Pinpoint the cell where the given text exists, returning its [x, y] midpoint coordinate. 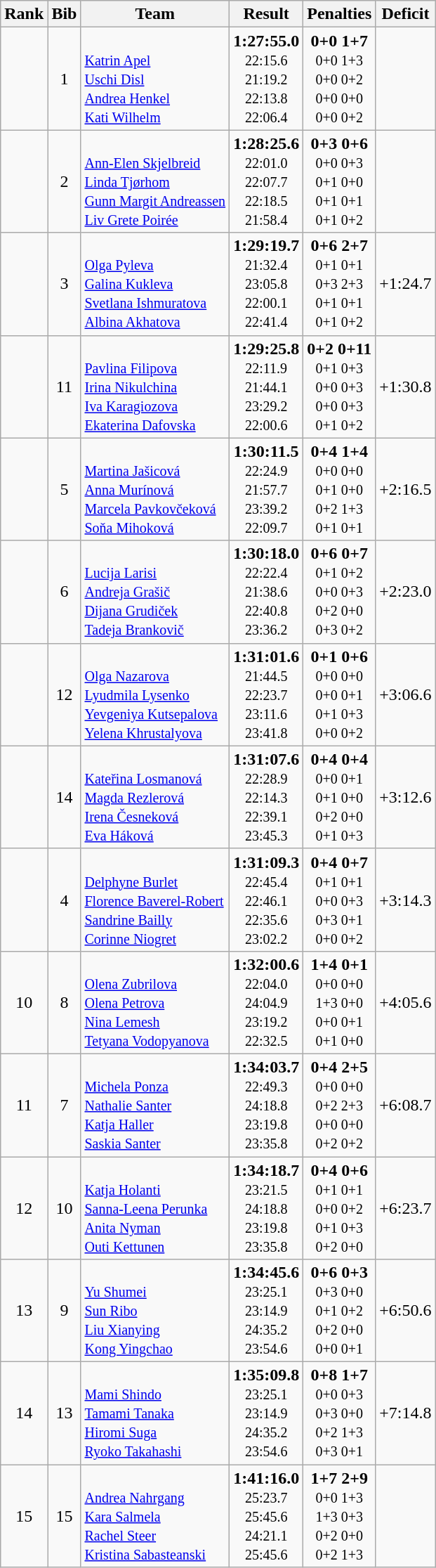
1:41:16.025:23.725:45.624:21.125:45.6 [267, 1516]
8 [65, 1002]
1:32:00.622:04.024:04.923:19.222:32.5 [267, 1002]
Ann-Elen SkjelbreidLinda TjørhomGunn Margit AndreassenLiv Grete Poirée [155, 181]
Martina JašicováAnna MurínováMarcela PavkovčekováSoňa Mihoková [155, 489]
+1:24.7 [406, 284]
1:29:19.721:32.423:05.822:00.122:41.4 [267, 284]
Penalties [340, 14]
0+0 1+70+0 1+30+0 0+20+0 0+00+0 0+2 [340, 79]
Bib [65, 14]
1:34:45.623:25.123:14.924:35.223:54.6 [267, 1311]
Kateřina LosmanováMagda RezlerováIrena ČesnekováEva Háková [155, 797]
+3:14.3 [406, 900]
1+4 0+10+0 0+01+3 0+00+0 0+10+1 0+0 [340, 1002]
3 [65, 284]
1:29:25.822:11.921:44.123:29.222:00.6 [267, 387]
1:31:07.622:28.922:14.322:39.123:45.3 [267, 797]
Olga NazarovaLyudmila LysenkoYevgeniya KutsepalovaYelena Khrustalyova [155, 694]
+6:50.6 [406, 1311]
0+4 2+50+0 0+00+2 2+30+0 0+00+2 0+2 [340, 1105]
Olga PylevaGalina KuklevaSvetlana IshmuratovaAlbina Akhatova [155, 284]
0+6 0+30+3 0+00+1 0+20+2 0+00+0 0+1 [340, 1311]
0+2 0+110+1 0+30+0 0+30+0 0+30+1 0+2 [340, 387]
1:28:25.622:01.022:07.722:18.521:58.4 [267, 181]
Michela PonzaNathalie SanterKatja HallerSaskia Santer [155, 1105]
+2:16.5 [406, 489]
+1:30.8 [406, 387]
+3:12.6 [406, 797]
0+4 0+70+1 0+10+0 0+30+3 0+10+0 0+2 [340, 900]
Katja HolantiSanna-Leena PerunkaAnita NymanOuti Kettunen [155, 1208]
Yu ShumeiSun RiboLiu XianyingKong Yingchao [155, 1311]
Rank [24, 14]
Team [155, 14]
+4:05.6 [406, 1002]
0+3 0+60+0 0+30+1 0+00+1 0+10+1 0+2 [340, 181]
0+1 0+60+0 0+00+0 0+10+1 0+30+0 0+2 [340, 694]
Mami ShindoTamami TanakaHiromi SugaRyoko Takahashi [155, 1413]
9 [65, 1311]
+6:08.7 [406, 1105]
1:34:03.722:49.324:18.823:19.823:35.8 [267, 1105]
1 [65, 79]
Pavlina FilipovaIrina NikulchinaIva KaragiozovaEkaterina Dafovska [155, 387]
1:27:55.022:15.621:19.222:13.822:06.4 [267, 79]
2 [65, 181]
4 [65, 900]
+3:06.6 [406, 694]
+2:23.0 [406, 592]
7 [65, 1105]
1:30:18.022:22.421:38.622:40.823:36.2 [267, 592]
Delphyne BurletFlorence Baverel-RobertSandrine BaillyCorinne Niogret [155, 900]
Result [267, 14]
0+8 1+70+0 0+30+3 0+00+2 1+30+3 0+1 [340, 1413]
1:31:01.621:44.522:23.723:11.623:41.8 [267, 694]
Katrin ApelUschi DislAndrea HenkelKati Wilhelm [155, 79]
1:35:09.823:25.123:14.924:35.223:54.6 [267, 1413]
0+4 0+40+0 0+10+1 0+00+2 0+00+1 0+3 [340, 797]
Olena ZubrilovaOlena PetrovaNina LemeshTetyana Vodopyanova [155, 1002]
+6:23.7 [406, 1208]
5 [65, 489]
0+4 0+60+1 0+10+0 0+20+1 0+30+2 0+0 [340, 1208]
0+6 0+70+1 0+20+0 0+30+2 0+00+3 0+2 [340, 592]
+7:14.8 [406, 1413]
1+7 2+90+0 1+31+3 0+30+2 0+00+2 1+3 [340, 1516]
1:30:11.522:24.921:57.723:39.222:09.7 [267, 489]
Lucija LarisiAndreja GrašičDijana GrudičekTadeja Brankovič [155, 592]
Andrea NahrgangKara SalmelaRachel SteerKristina Sabasteanski [155, 1516]
0+6 2+70+1 0+10+3 2+30+1 0+10+1 0+2 [340, 284]
1:34:18.723:21.524:18.823:19.823:35.8 [267, 1208]
6 [65, 592]
Deficit [406, 14]
0+4 1+40+0 0+00+1 0+00+2 1+30+1 0+1 [340, 489]
1:31:09.322:45.422:46.122:35.623:02.2 [267, 900]
